Capture the cell that displays the provided text and extract its (x, y) central coordinate. 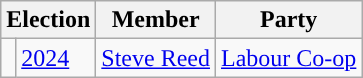
Steve Reed (156, 58)
Member (156, 20)
2024 (56, 58)
Election (48, 20)
Labour Co-op (289, 58)
Party (289, 20)
